Output the (X, Y) coordinate of the center of the cell containing the given text.  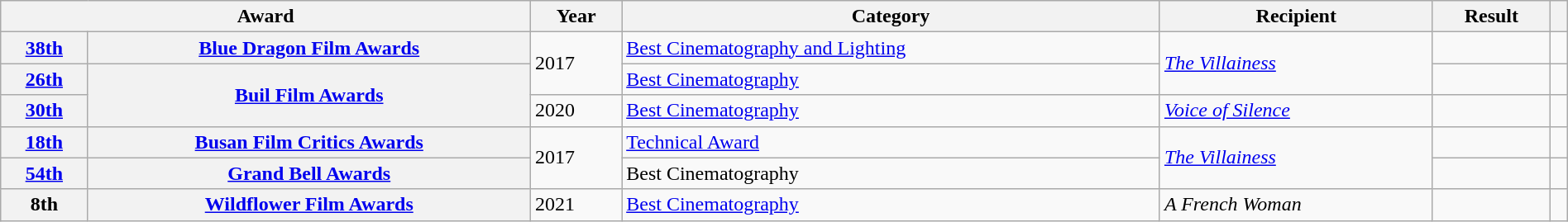
8th (45, 205)
30th (45, 111)
2021 (576, 205)
Blue Dragon Film Awards (309, 48)
Result (1491, 17)
Category (892, 17)
54th (45, 173)
38th (45, 48)
18th (45, 142)
2020 (576, 111)
A French Woman (1296, 205)
Award (266, 17)
26th (45, 79)
Recipient (1296, 17)
Technical Award (892, 142)
Busan Film Critics Awards (309, 142)
Voice of Silence (1296, 111)
Grand Bell Awards (309, 173)
Buil Film Awards (309, 95)
Best Cinematography and Lighting (892, 48)
Wildflower Film Awards (309, 205)
Year (576, 17)
